Output the [X, Y] coordinate of the center of the cell containing the given text.  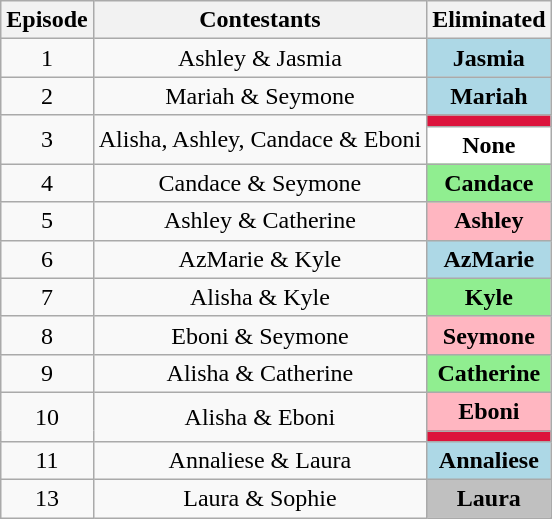
Ashley [489, 221]
Episode [47, 20]
AzMarie [489, 259]
1 [47, 58]
9 [47, 373]
Candace & Seymone [260, 183]
Eboni & Seymone [260, 335]
None [489, 145]
Ashley & Jasmia [260, 58]
2 [47, 96]
4 [47, 183]
11 [47, 461]
Alisha & Kyle [260, 297]
7 [47, 297]
Alisha & Catherine [260, 373]
Mariah [489, 96]
Laura & Sophie [260, 499]
AzMarie & Kyle [260, 259]
13 [47, 499]
Alisha, Ashley, Candace & Eboni [260, 140]
Eboni [489, 411]
10 [47, 416]
6 [47, 259]
Mariah & Seymone [260, 96]
Catherine [489, 373]
Jasmia [489, 58]
Annaliese & Laura [260, 461]
8 [47, 335]
Annaliese [489, 461]
Ashley & Catherine [260, 221]
Contestants [260, 20]
Laura [489, 499]
Kyle [489, 297]
Candace [489, 183]
3 [47, 140]
Alisha & Eboni [260, 416]
Eliminated [489, 20]
5 [47, 221]
Seymone [489, 335]
